For the text-containing cell, return its midpoint in [x, y] coordinate format. 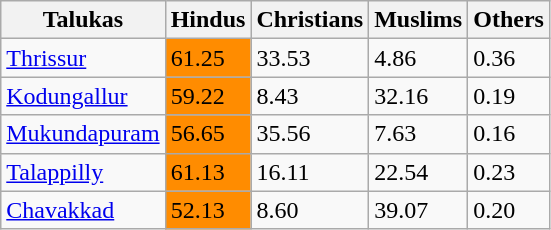
Talappilly [83, 172]
Hindus [208, 20]
Muslims [418, 20]
Others [509, 20]
Talukas [83, 20]
0.20 [509, 210]
61.13 [208, 172]
35.56 [310, 134]
7.63 [418, 134]
22.54 [418, 172]
8.43 [310, 96]
59.22 [208, 96]
Chavakkad [83, 210]
61.25 [208, 58]
0.19 [509, 96]
8.60 [310, 210]
52.13 [208, 210]
39.07 [418, 210]
Christians [310, 20]
Mukundapuram [83, 134]
56.65 [208, 134]
Kodungallur [83, 96]
0.36 [509, 58]
33.53 [310, 58]
16.11 [310, 172]
0.16 [509, 134]
Thrissur [83, 58]
4.86 [418, 58]
32.16 [418, 96]
0.23 [509, 172]
